Scan for the cell matching the given text and deliver its (x, y) coordinate at center. 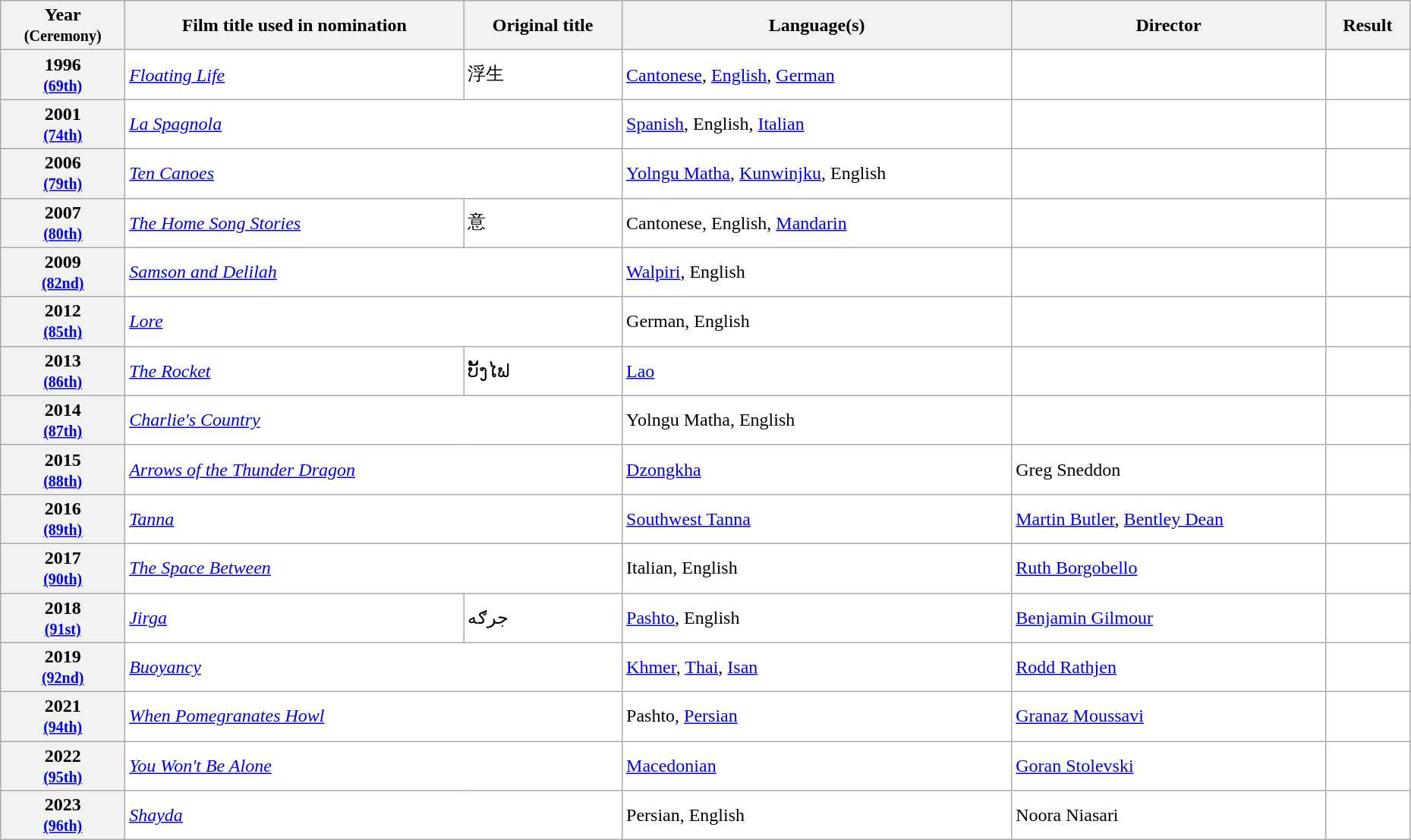
2014(87th) (63, 420)
Result (1368, 26)
2019(92nd) (63, 668)
2016(89th) (63, 519)
Language(s) (817, 26)
Italian, English (817, 568)
Samson and Delilah (373, 272)
Martin Butler, Bentley Dean (1169, 519)
Khmer, Thai, Isan (817, 668)
Original title (543, 26)
When Pomegranates Howl (373, 716)
Jirga (294, 618)
2012(85th) (63, 322)
Shayda (373, 815)
Granaz Moussavi (1169, 716)
The Home Song Stories (294, 223)
2013(86th) (63, 370)
2021(94th) (63, 716)
Tanna (373, 519)
Southwest Tanna (817, 519)
جرګه (543, 618)
La Spagnola (373, 124)
2022(95th) (63, 766)
Ten Canoes (373, 173)
Noora Niasari (1169, 815)
Spanish, English, Italian (817, 124)
意 (543, 223)
2023(96th) (63, 815)
You Won't Be Alone (373, 766)
Arrows of the Thunder Dragon (373, 469)
Lao (817, 370)
Ruth Borgobello (1169, 568)
2017(90th) (63, 568)
1996(69th) (63, 74)
2001(74th) (63, 124)
Yolngu Matha, Kunwinjku, English (817, 173)
Cantonese, English, German (817, 74)
Buoyancy (373, 668)
The Rocket (294, 370)
Benjamin Gilmour (1169, 618)
Rodd Rathjen (1169, 668)
Yolngu Matha, English (817, 420)
German, English (817, 322)
Persian, English (817, 815)
Pashto, Persian (817, 716)
Director (1169, 26)
2006(79th) (63, 173)
Year(Ceremony) (63, 26)
ບັ້ງໄຟ (543, 370)
Lore (373, 322)
Dzongkha (817, 469)
Macedonian (817, 766)
Floating Life (294, 74)
The Space Between (373, 568)
Walpiri, English (817, 272)
Pashto, English (817, 618)
Charlie's Country (373, 420)
2015(88th) (63, 469)
Goran Stolevski (1169, 766)
Greg Sneddon (1169, 469)
2009(82nd) (63, 272)
浮生 (543, 74)
2018(91st) (63, 618)
2007(80th) (63, 223)
Film title used in nomination (294, 26)
Cantonese, English, Mandarin (817, 223)
